Capture the cell that displays the provided text and extract its [X, Y] central coordinate. 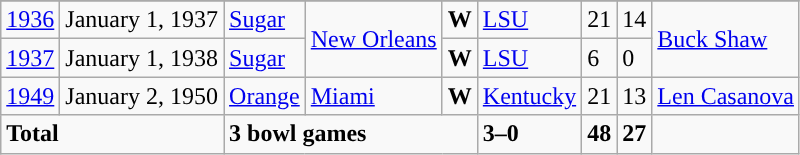
3 bowl games [351, 134]
Miami [374, 96]
Len Casanova [726, 96]
14 [634, 20]
27 [634, 134]
1949 [30, 96]
3–0 [529, 134]
13 [634, 96]
January 2, 1950 [142, 96]
Orange [265, 96]
1936 [30, 20]
1937 [30, 58]
Total [112, 134]
Kentucky [529, 96]
January 1, 1938 [142, 58]
Buck Shaw [726, 39]
48 [600, 134]
6 [600, 58]
New Orleans [374, 39]
0 [634, 58]
January 1, 1937 [142, 20]
